Find where the given text appears and provide that cell's center as [x, y] coordinate. 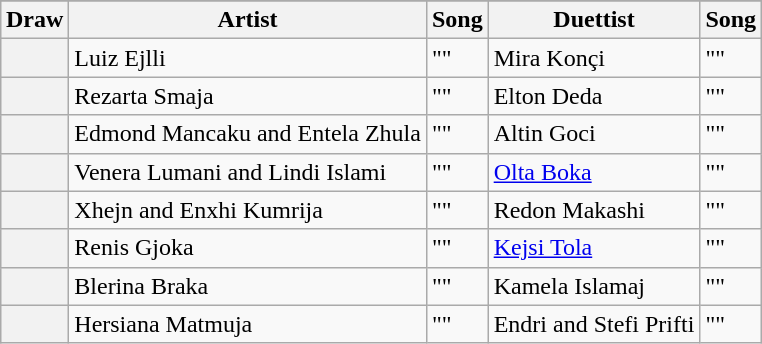
Kamela Islamaj [594, 286]
Kejsi Tola [594, 248]
Mira Konçi [594, 58]
Renis Gjoka [248, 248]
Venera Lumani and Lindi Islami [248, 172]
Altin Goci [594, 134]
Draw [34, 20]
Artist [248, 20]
Edmond Mancaku and Entela Zhula [248, 134]
Duettist [594, 20]
Xhejn and Enxhi Kumrija [248, 210]
Endri and Stefi Prifti [594, 324]
Olta Boka [594, 172]
Hersiana Matmuja [248, 324]
Blerina Braka [248, 286]
Rezarta Smaja [248, 96]
Redon Makashi [594, 210]
Luiz Ejlli [248, 58]
Elton Deda [594, 96]
